Search for the cell housing the specified text and yield its (x, y) center coordinate. 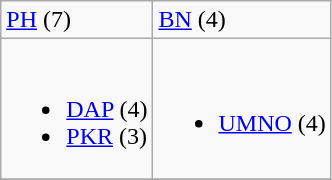
UMNO (4) (242, 109)
PH (7) (77, 20)
DAP (4) PKR (3) (77, 109)
BN (4) (242, 20)
